Scan for the cell matching the given text and deliver its (x, y) coordinate at center. 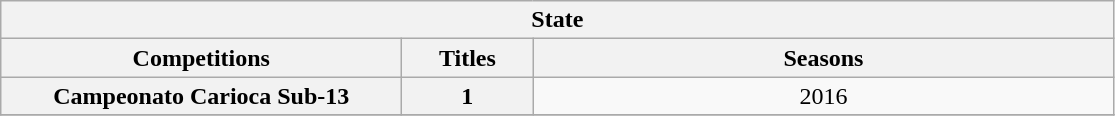
Campeonato Carioca Sub-13 (202, 96)
State (558, 20)
Seasons (824, 58)
1 (468, 96)
Titles (468, 58)
Competitions (202, 58)
2016 (824, 96)
